Determine the (X, Y) coordinate at the center of the cell enclosing the given text.  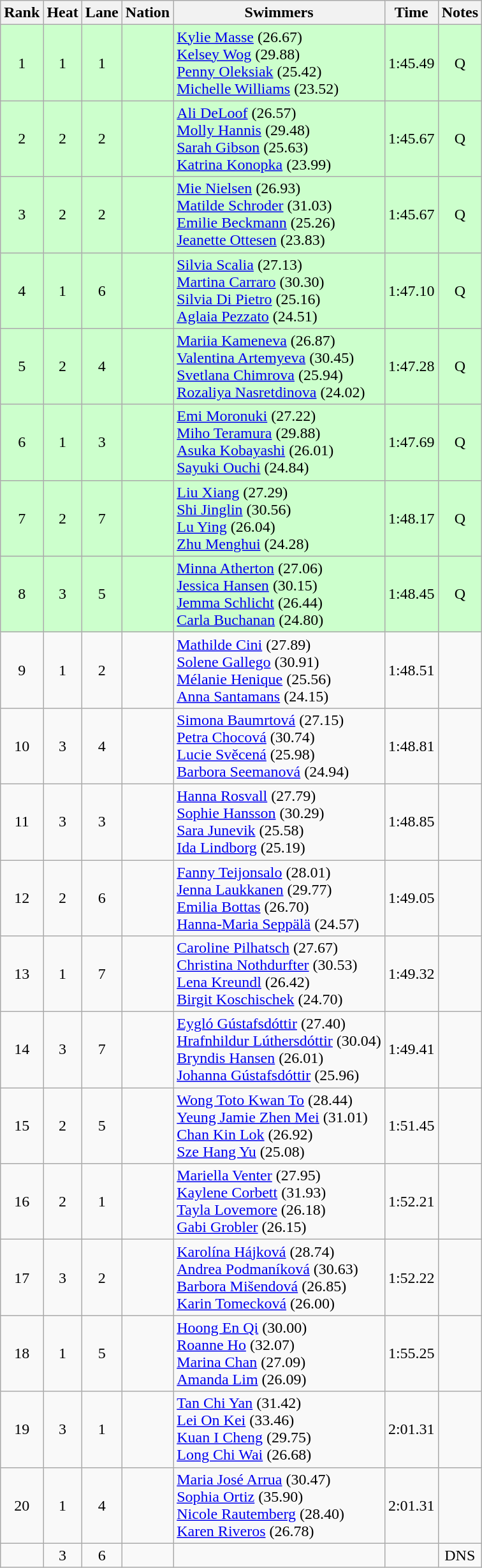
14 (22, 1050)
Eygló Gústafsdóttir (27.40)Hrafnhildur Lúthersdóttir (30.04)Bryndis Hansen (26.01)Johanna Gústafsdóttir (25.96) (279, 1050)
Lane (102, 13)
Caroline Pilhatsch (27.67)Christina Nothdurfter (30.53)Lena Kreundl (26.42)Birgit Koschischek (24.70) (279, 974)
Notes (460, 13)
Mariella Venter (27.95)Kaylene Corbett (31.93)Tayla Lovemore (26.18)Gabi Grobler (26.15) (279, 1201)
Simona Baumrtová (27.15)Petra Chocová (30.74)Lucie Svěcená (25.98)Barbora Seemanová (24.94) (279, 746)
Karolína Hájková (28.74)Andrea Podmaníková (30.63)Barbora Mišendová (26.85)Karin Tomecková (26.00) (279, 1278)
19 (22, 1430)
1:55.25 (411, 1353)
1:48.17 (411, 518)
Hoong En Qi (30.00)Roanne Ho (32.07)Marina Chan (27.09)Amanda Lim (26.09) (279, 1353)
11 (22, 821)
18 (22, 1353)
17 (22, 1278)
1:48.81 (411, 746)
Hanna Rosvall (27.79)Sophie Hansson (30.29)Sara Junevik (25.58)Ida Lindborg (25.19) (279, 821)
Kylie Masse (26.67)Kelsey Wog (29.88)Penny Oleksiak (25.42)Michelle Williams (23.52) (279, 62)
Heat (62, 13)
DNS (460, 1555)
20 (22, 1505)
Ali DeLoof (26.57)Molly Hannis (29.48)Sarah Gibson (25.63)Katrina Konopka (23.99) (279, 139)
Liu Xiang (27.29)Shi Jinglin (30.56)Lu Ying (26.04)Zhu Menghui (24.28) (279, 518)
1:47.10 (411, 291)
1:48.85 (411, 821)
1:49.32 (411, 974)
Rank (22, 13)
16 (22, 1201)
1:49.41 (411, 1050)
1:49.05 (411, 898)
Time (411, 13)
15 (22, 1126)
8 (22, 594)
1:51.45 (411, 1126)
10 (22, 746)
Tan Chi Yan (31.42)Lei On Kei (33.46)Kuan I Cheng (29.75)Long Chi Wai (26.68) (279, 1430)
Wong Toto Kwan To (28.44)Yeung Jamie Zhen Mei (31.01)Chan Kin Lok (26.92)Sze Hang Yu (25.08) (279, 1126)
13 (22, 974)
Mie Nielsen (26.93)Matilde Schroder (31.03)Emilie Beckmann (25.26)Jeanette Ottesen (23.83) (279, 214)
1:48.45 (411, 594)
1:45.49 (411, 62)
1:47.28 (411, 366)
Emi Moronuki (27.22)Miho Teramura (29.88)Asuka Kobayashi (26.01)Sayuki Ouchi (24.84) (279, 443)
Silvia Scalia (27.13)Martina Carraro (30.30)Silvia Di Pietro (25.16)Aglaia Pezzato (24.51) (279, 291)
12 (22, 898)
Maria José Arrua (30.47)Sophia Ortiz (35.90)Nicole Rautemberg (28.40)Karen Riveros (26.78) (279, 1505)
Mariia Kameneva (26.87)Valentina Artemyeva (30.45)Svetlana Chimrova (25.94)Rozaliya Nasretdinova (24.02) (279, 366)
1:47.69 (411, 443)
Fanny Teijonsalo (28.01)Jenna Laukkanen (29.77)Emilia Bottas (26.70)Hanna-Maria Seppälä (24.57) (279, 898)
1:52.22 (411, 1278)
Swimmers (279, 13)
1:52.21 (411, 1201)
Minna Atherton (27.06)Jessica Hansen (30.15)Jemma Schlicht (26.44)Carla Buchanan (24.80) (279, 594)
9 (22, 670)
Mathilde Cini (27.89)Solene Gallego (30.91)Mélanie Henique (25.56)Anna Santamans (24.15) (279, 670)
Nation (147, 13)
1:48.51 (411, 670)
